Extract the (X, Y) coordinate from the center of the cell holding the provided text.  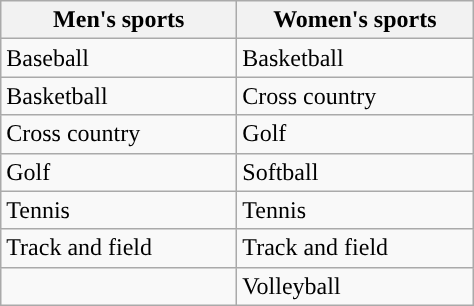
Men's sports (119, 20)
Women's sports (355, 20)
Softball (355, 172)
Volleyball (355, 286)
Baseball (119, 58)
